Extract the (X, Y) coordinate from the center of the cell holding the provided text.  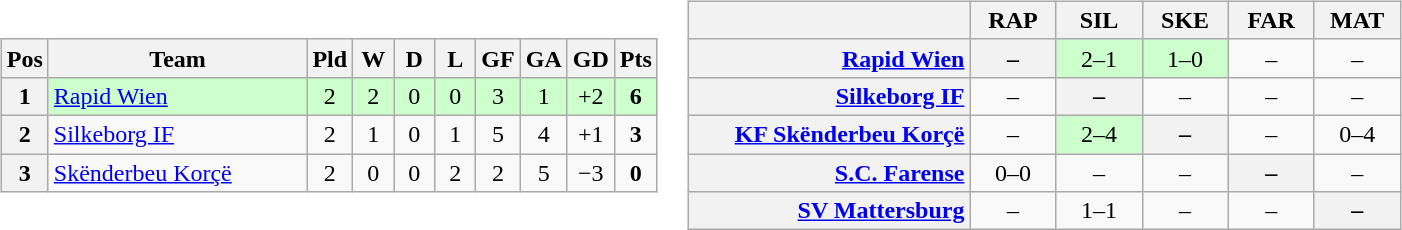
+1 (590, 134)
KF Skënderbeu Korçë (830, 134)
SIL (1099, 20)
MAT (1357, 20)
Skënderbeu Korçë (178, 173)
SV Mattersburg (830, 211)
Pos (24, 58)
1–0 (1185, 58)
2–1 (1099, 58)
−3 (590, 173)
1–1 (1099, 211)
+2 (590, 96)
SKE (1185, 20)
D (414, 58)
0–0 (1013, 173)
Team (178, 58)
W (374, 58)
RAP (1013, 20)
6 (636, 96)
FAR (1271, 20)
4 (544, 134)
GD (590, 58)
0–4 (1357, 134)
L (456, 58)
GA (544, 58)
Pld (330, 58)
GF (498, 58)
Pts (636, 58)
S.C. Farense (830, 173)
2–4 (1099, 134)
